Search for the cell housing the specified text and yield its (x, y) center coordinate. 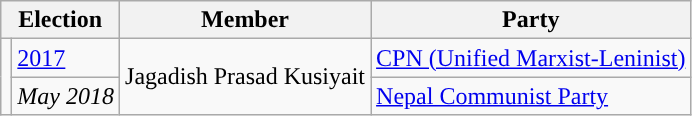
2017 (66, 58)
Member (246, 20)
CPN (Unified Marxist-Leninist) (531, 58)
Party (531, 20)
Nepal Communist Party (531, 96)
Election (60, 20)
May 2018 (66, 96)
Jagadish Prasad Kusiyait (246, 77)
